Return (x, y) of the center of cell containing provided text 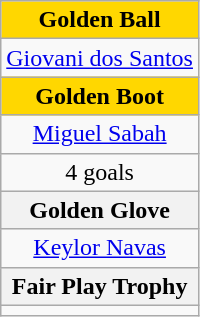
Golden Ball (100, 20)
Golden Glove (100, 210)
Miguel Sabah (100, 134)
Giovani dos Santos (100, 58)
Fair Play Trophy (100, 286)
Keylor Navas (100, 248)
Golden Boot (100, 96)
4 goals (100, 172)
